Scan for the cell matching the given text and deliver its (X, Y) coordinate at center. 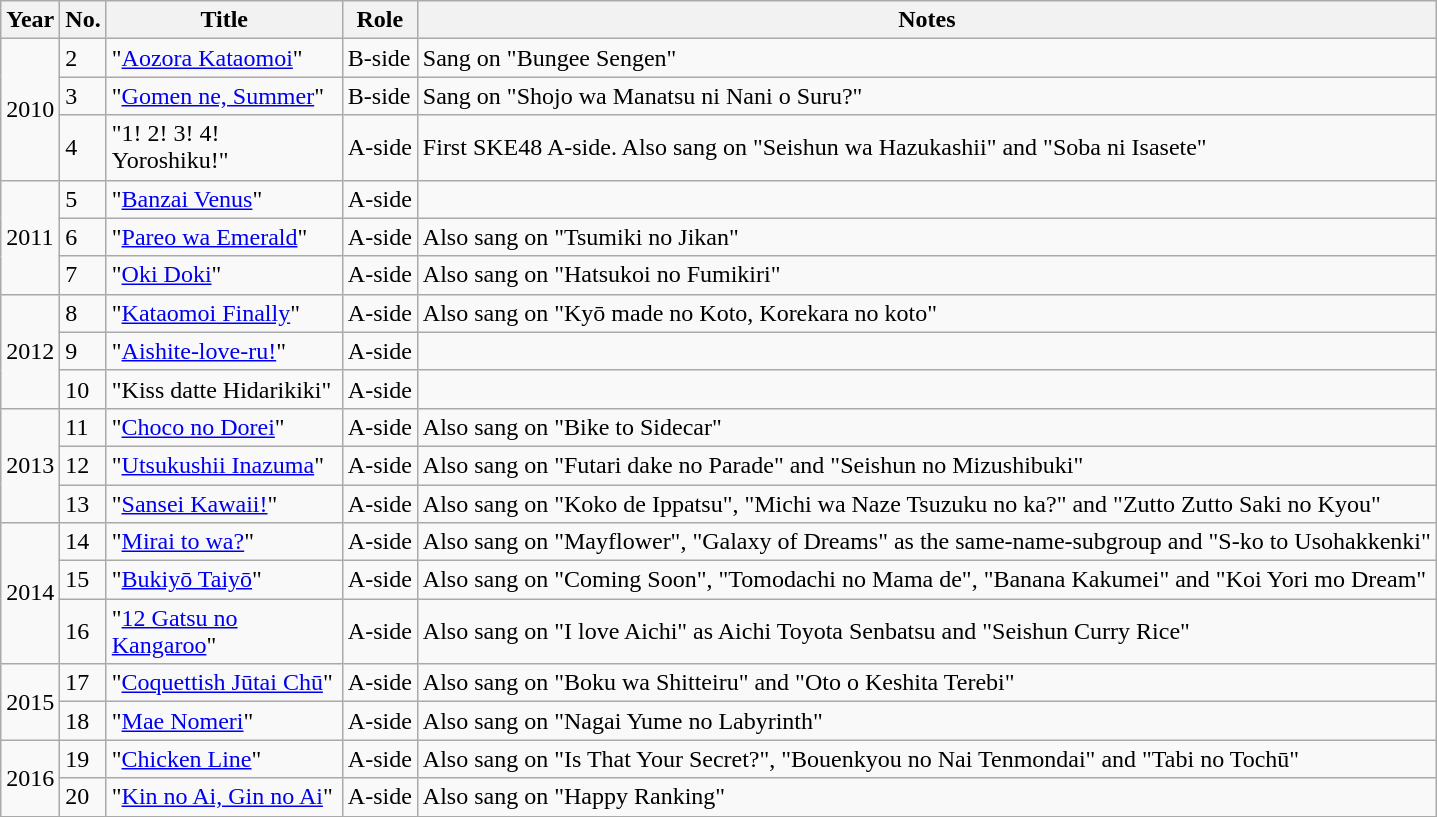
Also sang on "Koko de Ippatsu", "Michi wa Naze Tsuzuku no ka?" and "Zutto Zutto Saki no Kyou" (926, 503)
"Choco no Dorei" (224, 427)
Also sang on "Mayflower", "Galaxy of Dreams" as the same-name-subgroup and "S-ko to Usohakkenki" (926, 542)
Also sang on "Boku wa Shitteiru" and "Oto o Keshita Terebi" (926, 683)
13 (83, 503)
2016 (30, 778)
16 (83, 632)
Notes (926, 20)
"Aozora Kataomoi" (224, 58)
2014 (30, 594)
3 (83, 96)
6 (83, 237)
"Bukiyō Taiyō" (224, 580)
Also sang on "Happy Ranking" (926, 797)
"Kataomoi Finally" (224, 313)
Sang on "Bungee Sengen" (926, 58)
"Pareo wa Emerald" (224, 237)
5 (83, 199)
11 (83, 427)
10 (83, 389)
First SKE48 A-side. Also sang on "Seishun wa Hazukashii" and "Soba ni Isasete" (926, 148)
"Sansei Kawaii!" (224, 503)
15 (83, 580)
"Coquettish Jūtai Chū" (224, 683)
2013 (30, 465)
2010 (30, 110)
Also sang on "Tsumiki no Jikan" (926, 237)
"1! 2! 3! 4! Yoroshiku!" (224, 148)
2011 (30, 237)
Also sang on "Coming Soon", "Tomodachi no Mama de", "Banana Kakumei" and "Koi Yori mo Dream" (926, 580)
Also sang on "Is That Your Secret?", "Bouenkyou no Nai Tenmondai" and "Tabi no Tochū" (926, 759)
18 (83, 721)
9 (83, 351)
"Aishite-love-ru!" (224, 351)
4 (83, 148)
2012 (30, 351)
Also sang on "Bike to Sidecar" (926, 427)
"Mae Nomeri" (224, 721)
"Gomen ne, Summer" (224, 96)
2015 (30, 702)
12 (83, 465)
Title (224, 20)
7 (83, 275)
Also sang on "Hatsukoi no Fumikiri" (926, 275)
Also sang on "Kyō made no Koto, Korekara no koto" (926, 313)
"Kin no Ai, Gin no Ai" (224, 797)
"Kiss datte Hidarikiki" (224, 389)
Role (380, 20)
"12 Gatsu no Kangaroo" (224, 632)
17 (83, 683)
Also sang on "Futari dake no Parade" and "Seishun no Mizushibuki" (926, 465)
2 (83, 58)
"Utsukushii Inazuma" (224, 465)
"Mirai to wa?" (224, 542)
8 (83, 313)
Sang on "Shojo wa Manatsu ni Nani o Suru?" (926, 96)
"Oki Doki" (224, 275)
Also sang on "I love Aichi" as Aichi Toyota Senbatsu and "Seishun Curry Rice" (926, 632)
14 (83, 542)
No. (83, 20)
Also sang on "Nagai Yume no Labyrinth" (926, 721)
20 (83, 797)
Year (30, 20)
"Chicken Line" (224, 759)
"Banzai Venus" (224, 199)
19 (83, 759)
